Pinpoint the cell where the given text exists, returning its [x, y] midpoint coordinate. 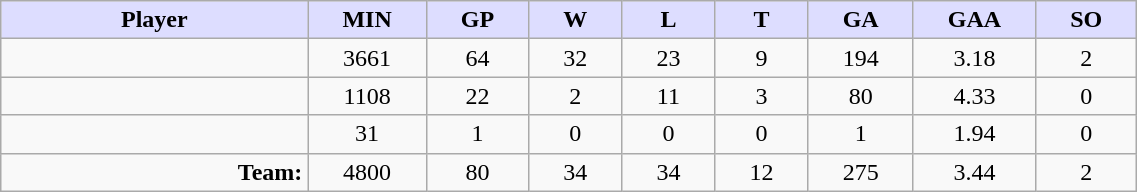
L [668, 20]
MIN [367, 20]
23 [668, 58]
Player [154, 20]
22 [477, 96]
4800 [367, 172]
4.33 [974, 96]
12 [762, 172]
3 [762, 96]
9 [762, 58]
3661 [367, 58]
3.44 [974, 172]
T [762, 20]
W [576, 20]
31 [367, 134]
11 [668, 96]
Team: [154, 172]
SO [1086, 20]
1108 [367, 96]
194 [860, 58]
64 [477, 58]
GAA [974, 20]
GA [860, 20]
275 [860, 172]
1.94 [974, 134]
3.18 [974, 58]
32 [576, 58]
GP [477, 20]
